Provide the [X, Y] coordinate of the cell's center where the given text is located.  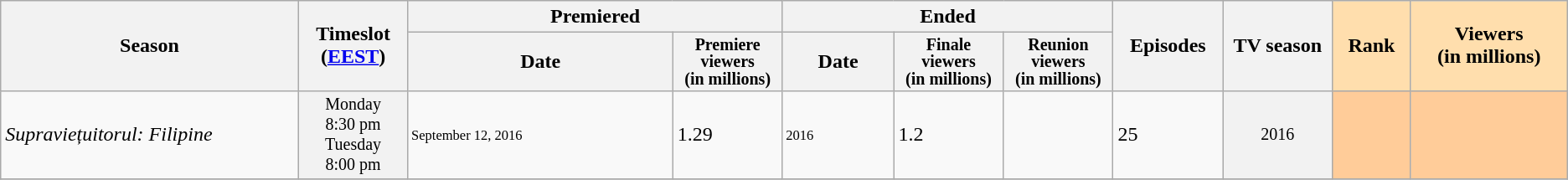
1.29 [727, 134]
Finaleviewers(in millions) [948, 62]
Episodes [1168, 46]
1.2 [948, 134]
Ended [948, 17]
25 [1168, 134]
Season [149, 46]
Monday8:30 pmTuesday8:00 pm [353, 134]
Timeslot (EEST) [353, 46]
TV season [1278, 46]
Reunionviewers(in millions) [1059, 62]
Supraviețuitorul: Filipine [149, 134]
September 12, 2016 [540, 134]
Viewers(in millions) [1489, 46]
Premiereviewers(in millions) [727, 62]
Rank [1372, 46]
Premiered [595, 17]
